From the cell containing the given text, extract its center point as [X, Y] coordinate. 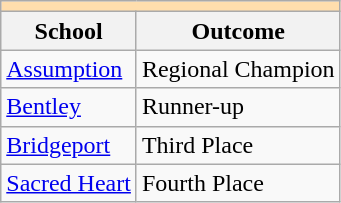
Bentley [69, 107]
School [69, 31]
Regional Champion [238, 69]
Bridgeport [69, 145]
Third Place [238, 145]
Fourth Place [238, 183]
Runner-up [238, 107]
Sacred Heart [69, 183]
Assumption [69, 69]
Outcome [238, 31]
